Locate the cell with the specified text and output its (x, y) center coordinate. 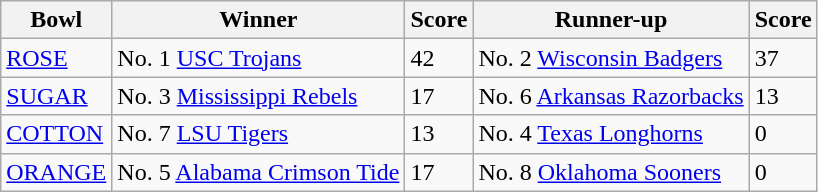
42 (439, 58)
ROSE (56, 58)
SUGAR (56, 96)
37 (783, 58)
No. 8 Oklahoma Sooners (611, 172)
No. 1 USC Trojans (258, 58)
No. 2 Wisconsin Badgers (611, 58)
ORANGE (56, 172)
No. 3 Mississippi Rebels (258, 96)
COTTON (56, 134)
No. 7 LSU Tigers (258, 134)
Runner-up (611, 20)
No. 6 Arkansas Razorbacks (611, 96)
No. 4 Texas Longhorns (611, 134)
No. 5 Alabama Crimson Tide (258, 172)
Bowl (56, 20)
Winner (258, 20)
